Detect which cell encompasses the target text, then output its (X, Y) center coordinate. 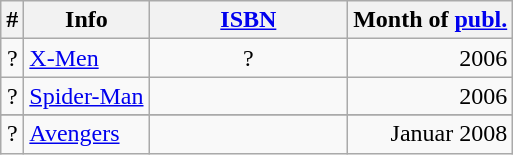
X-Men (86, 58)
Spider-Man (86, 96)
Info (86, 20)
Januar 2008 (430, 134)
# (12, 20)
ISBN (248, 20)
Avengers (86, 134)
Month of publ. (430, 20)
